Return the [x, y] coordinate for the center point of the cell that contains the specified text.  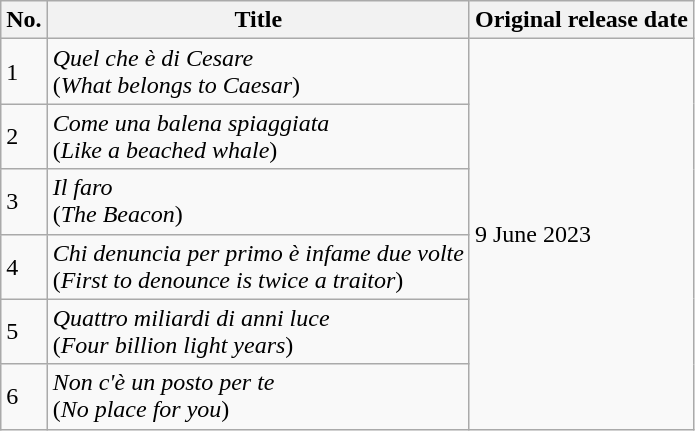
Quattro miliardi di anni luce(Four billion light years) [258, 332]
No. [24, 20]
9 June 2023 [581, 234]
Il faro(The Beacon) [258, 202]
6 [24, 396]
5 [24, 332]
Come una balena spiaggiata(Like a beached whale) [258, 136]
3 [24, 202]
Original release date [581, 20]
Quel che è di Cesare(What belongs to Caesar) [258, 72]
Chi denuncia per primo è infame due volte(First to denounce is twice a traitor) [258, 266]
4 [24, 266]
Title [258, 20]
2 [24, 136]
1 [24, 72]
Non c'è un posto per te(No place for you) [258, 396]
